Extract the (x, y) coordinate from the center of the cell holding the provided text.  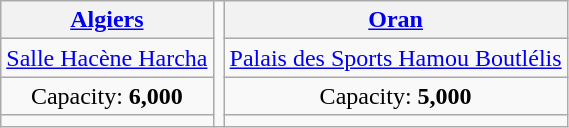
Salle Hacène Harcha (107, 58)
Capacity: 5,000 (396, 96)
Palais des Sports Hamou Boutlélis (396, 58)
Capacity: 6,000 (107, 96)
Oran (396, 20)
Algiers (107, 20)
